Output the (X, Y) coordinate of the center of the cell containing the given text.  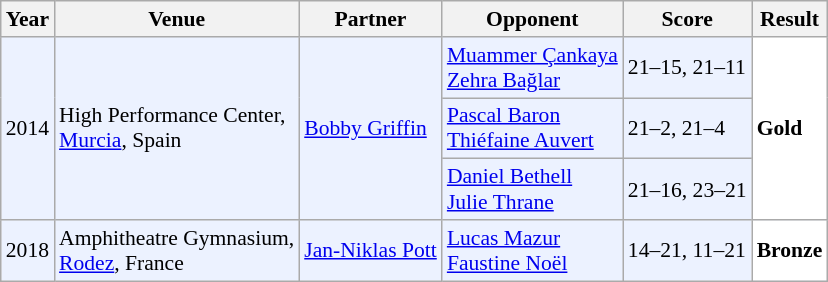
Score (688, 19)
High Performance Center,Murcia, Spain (176, 128)
Partner (370, 19)
Muammer Çankaya Zehra Bağlar (532, 68)
Venue (176, 19)
21–16, 23–21 (688, 190)
Result (790, 19)
Bronze (790, 250)
Daniel Bethell Julie Thrane (532, 190)
Gold (790, 128)
2018 (28, 250)
Pascal Baron Thiéfaine Auvert (532, 128)
Lucas Mazur Faustine Noël (532, 250)
Year (28, 19)
21–15, 21–11 (688, 68)
21–2, 21–4 (688, 128)
Amphitheatre Gymnasium,Rodez, France (176, 250)
2014 (28, 128)
Opponent (532, 19)
Jan-Niklas Pott (370, 250)
Bobby Griffin (370, 128)
14–21, 11–21 (688, 250)
